Extract the [x, y] coordinate from the center of the cell holding the provided text.  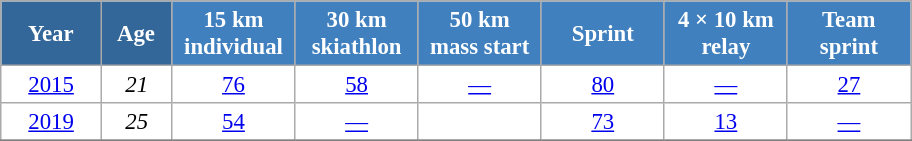
50 km mass start [480, 34]
15 km individual [234, 34]
54 [234, 122]
30 km skiathlon [356, 34]
73 [602, 122]
27 [848, 85]
Year [52, 34]
Team sprint [848, 34]
4 × 10 km relay [726, 34]
58 [356, 85]
25 [136, 122]
13 [726, 122]
21 [136, 85]
2015 [52, 85]
2019 [52, 122]
80 [602, 85]
Sprint [602, 34]
76 [234, 85]
Age [136, 34]
